Extract the [X, Y] coordinate from the center of the cell holding the provided text.  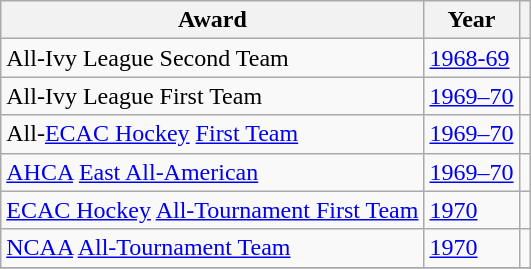
NCAA All-Tournament Team [212, 248]
ECAC Hockey All-Tournament First Team [212, 210]
All-ECAC Hockey First Team [212, 134]
All-Ivy League First Team [212, 96]
AHCA East All-American [212, 172]
Award [212, 20]
Year [472, 20]
All-Ivy League Second Team [212, 58]
1968-69 [472, 58]
